Return (X, Y) of the center of cell containing provided text 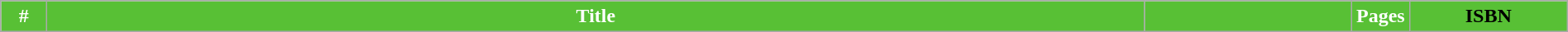
Pages (1380, 16)
# (24, 16)
Title (595, 16)
ISBN (1489, 16)
